Find where the given text appears and provide that cell's center as [X, Y] coordinate. 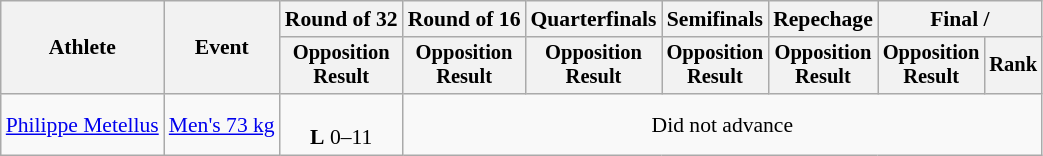
Semifinals [716, 19]
Event [222, 48]
Men's 73 kg [222, 124]
L 0–11 [342, 124]
Quarterfinals [594, 19]
Round of 32 [342, 19]
Rank [1013, 66]
Did not advance [722, 124]
Philippe Metellus [82, 124]
Repechage [823, 19]
Athlete [82, 48]
Round of 16 [464, 19]
Final / [960, 19]
